Provide the (x, y) coordinate of the cell's center where the given text is located.  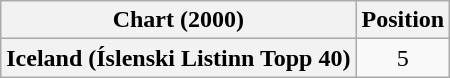
Chart (2000) (178, 20)
Position (403, 20)
Iceland (Íslenski Listinn Topp 40) (178, 58)
5 (403, 58)
